For the text-containing cell, return its midpoint in [x, y] coordinate format. 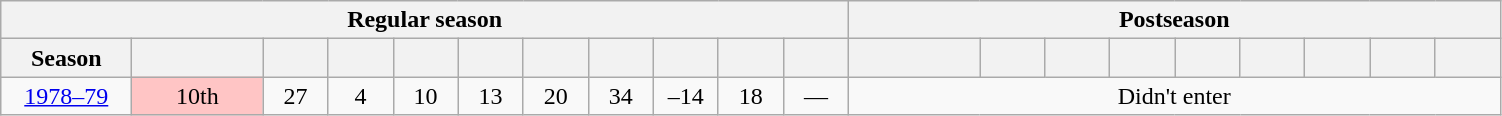
13 [490, 96]
34 [620, 96]
18 [750, 96]
10 [426, 96]
27 [296, 96]
— [816, 96]
20 [556, 96]
Postseason [1174, 20]
Didn't enter [1174, 96]
Regular season [425, 20]
1978–79 [66, 96]
4 [360, 96]
–14 [686, 96]
10th [198, 96]
Season [66, 58]
